Output the [X, Y] coordinate of the center of the cell containing the given text.  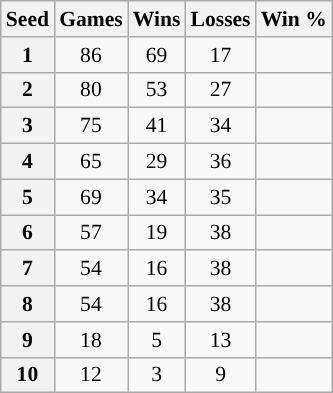
Wins [157, 19]
8 [28, 304]
4 [28, 162]
57 [91, 233]
80 [91, 90]
6 [28, 233]
19 [157, 233]
17 [220, 55]
Games [91, 19]
12 [91, 375]
41 [157, 126]
27 [220, 90]
53 [157, 90]
35 [220, 197]
Seed [28, 19]
7 [28, 269]
65 [91, 162]
2 [28, 90]
29 [157, 162]
13 [220, 340]
10 [28, 375]
1 [28, 55]
Losses [220, 19]
75 [91, 126]
Win % [294, 19]
18 [91, 340]
86 [91, 55]
36 [220, 162]
